Capture the cell that displays the provided text and extract its [X, Y] central coordinate. 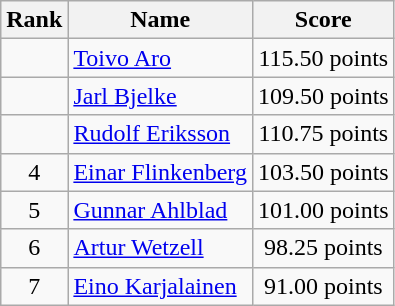
Toivo Aro [160, 58]
Jarl Bjelke [160, 96]
101.00 points [323, 210]
Rudolf Eriksson [160, 134]
Rank [34, 20]
7 [34, 286]
6 [34, 248]
98.25 points [323, 248]
Name [160, 20]
110.75 points [323, 134]
Eino Karjalainen [160, 286]
Score [323, 20]
115.50 points [323, 58]
5 [34, 210]
Einar Flinkenberg [160, 172]
109.50 points [323, 96]
103.50 points [323, 172]
4 [34, 172]
Artur Wetzell [160, 248]
Gunnar Ahlblad [160, 210]
91.00 points [323, 286]
